Provide the [X, Y] coordinate of the cell's center where the given text is located.  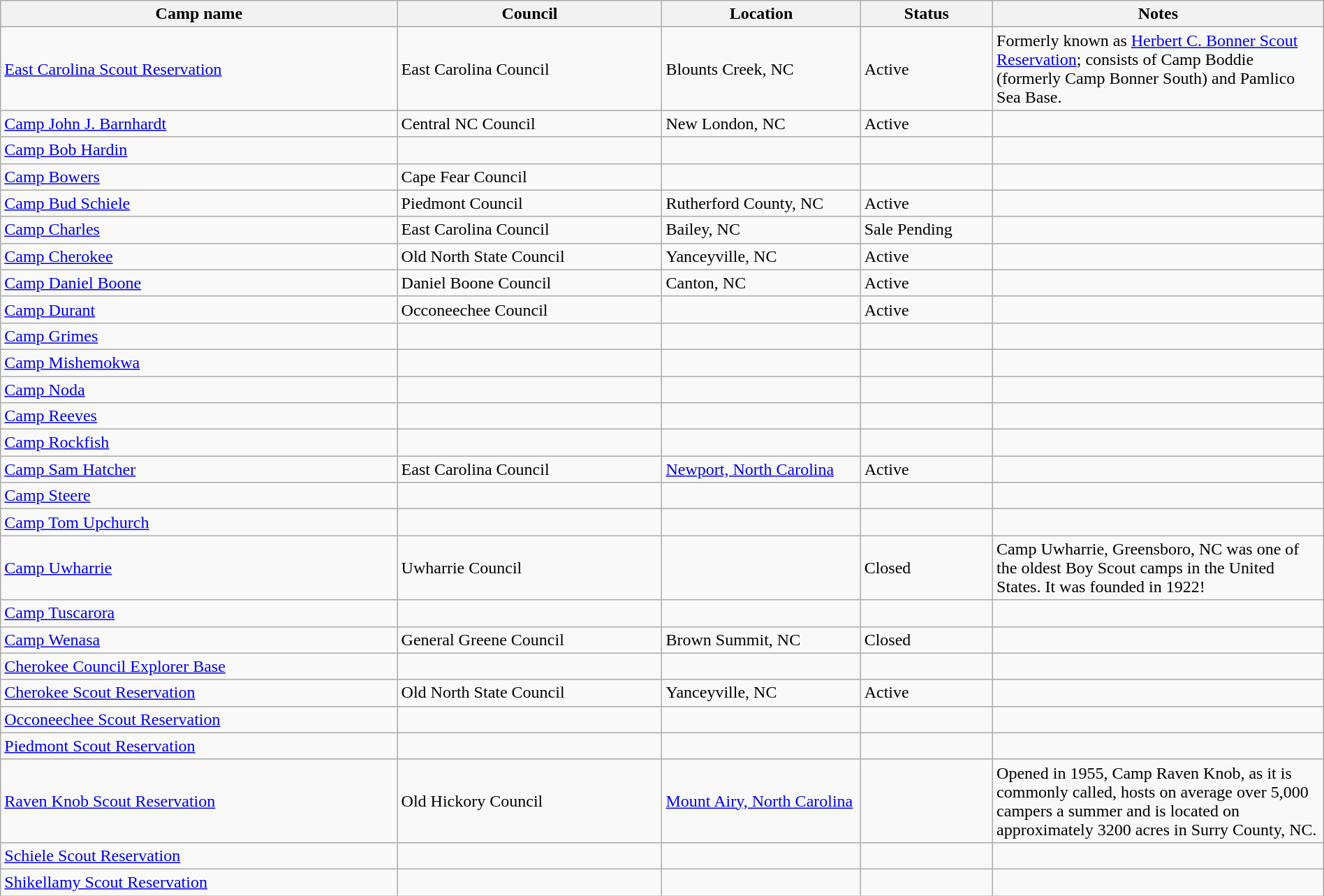
Raven Knob Scout Reservation [199, 800]
Camp Sam Hatcher [199, 469]
Camp Rockfish [199, 443]
Canton, NC [761, 283]
Status [926, 14]
Camp Wenasa [199, 640]
Bailey, NC [761, 230]
Camp Grimes [199, 336]
Camp Reeves [199, 416]
Camp Bob Hardin [199, 150]
Shikellamy Scout Reservation [199, 882]
Camp Mishemokwa [199, 362]
Camp Bowers [199, 177]
Schiele Scout Reservation [199, 855]
Camp Noda [199, 389]
Camp Charles [199, 230]
Occoneechee Scout Reservation [199, 719]
Daniel Boone Council [529, 283]
Old Hickory Council [529, 800]
Sale Pending [926, 230]
Cape Fear Council [529, 177]
Notes [1158, 14]
Newport, North Carolina [761, 469]
Mount Airy, North Carolina [761, 800]
East Carolina Scout Reservation [199, 68]
Cherokee Council Explorer Base [199, 666]
Camp John J. Barnhardt [199, 124]
Blounts Creek, NC [761, 68]
Uwharrie Council [529, 568]
Cherokee Scout Reservation [199, 693]
Formerly known as Herbert C. Bonner Scout Reservation; consists of Camp Boddie (formerly Camp Bonner South) and Pamlico Sea Base. [1158, 68]
Piedmont Council [529, 203]
Occoneechee Council [529, 309]
Brown Summit, NC [761, 640]
Camp Steere [199, 496]
Camp Durant [199, 309]
Camp Uwharrie [199, 568]
Council [529, 14]
Camp Bud Schiele [199, 203]
Camp Daniel Boone [199, 283]
General Greene Council [529, 640]
New London, NC [761, 124]
Central NC Council [529, 124]
Rutherford County, NC [761, 203]
Camp Uwharrie, Greensboro, NC was one of the oldest Boy Scout camps in the United States. It was founded in 1922! [1158, 568]
Camp name [199, 14]
Piedmont Scout Reservation [199, 746]
Camp Tom Upchurch [199, 522]
Camp Tuscarora [199, 613]
Location [761, 14]
Camp Cherokee [199, 256]
